Locate the cell with the specified text and output its [x, y] center coordinate. 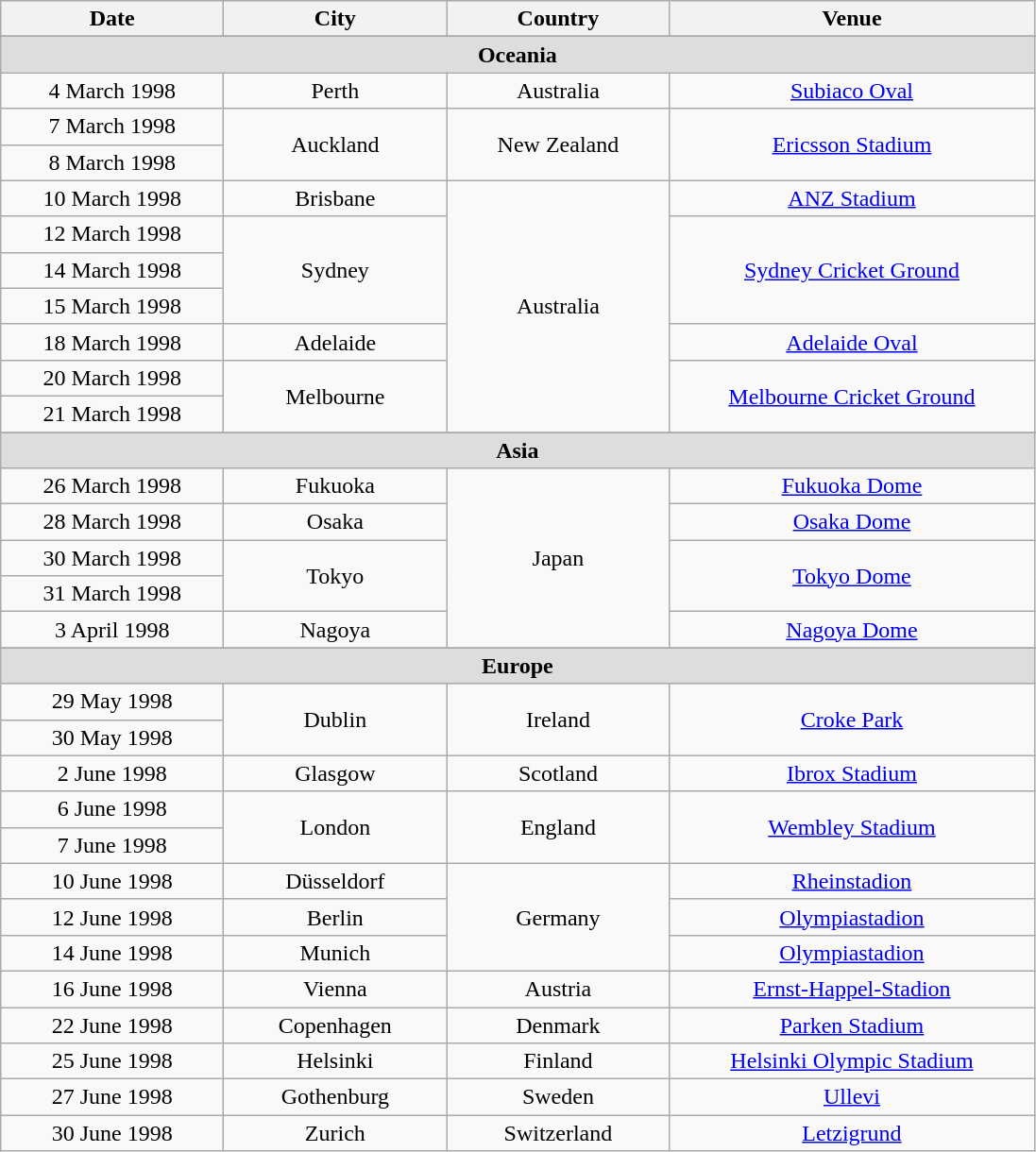
ANZ Stadium [852, 198]
Brisbane [335, 198]
4 March 1998 [112, 91]
Osaka Dome [852, 522]
Sweden [558, 1097]
Wembley Stadium [852, 827]
Vienna [335, 989]
28 March 1998 [112, 522]
Denmark [558, 1025]
Subiaco Oval [852, 91]
31 March 1998 [112, 594]
21 March 1998 [112, 414]
10 March 1998 [112, 198]
Ernst-Happel-Stadion [852, 989]
12 March 1998 [112, 234]
Auckland [335, 144]
Asia [518, 450]
Melbourne Cricket Ground [852, 396]
Oceania [518, 55]
Glasgow [335, 773]
Gothenburg [335, 1097]
Ullevi [852, 1097]
Melbourne [335, 396]
Ericsson Stadium [852, 144]
30 June 1998 [112, 1133]
20 March 1998 [112, 378]
Country [558, 19]
Venue [852, 19]
7 March 1998 [112, 127]
City [335, 19]
New Zealand [558, 144]
Austria [558, 989]
Düsseldorf [335, 881]
8 March 1998 [112, 162]
Adelaide Oval [852, 342]
Germany [558, 917]
Perth [335, 91]
Dublin [335, 720]
Osaka [335, 522]
30 March 1998 [112, 558]
Helsinki Olympic Stadium [852, 1061]
London [335, 827]
Croke Park [852, 720]
Fukuoka Dome [852, 486]
Scotland [558, 773]
Date [112, 19]
6 June 1998 [112, 809]
26 March 1998 [112, 486]
Munich [335, 953]
Tokyo [335, 576]
England [558, 827]
Parken Stadium [852, 1025]
Adelaide [335, 342]
15 March 1998 [112, 306]
3 April 1998 [112, 630]
Fukuoka [335, 486]
Sydney [335, 270]
18 March 1998 [112, 342]
Sydney Cricket Ground [852, 270]
14 March 1998 [112, 270]
Europe [518, 666]
27 June 1998 [112, 1097]
7 June 1998 [112, 845]
2 June 1998 [112, 773]
Zurich [335, 1133]
30 May 1998 [112, 737]
Berlin [335, 917]
Japan [558, 558]
Helsinki [335, 1061]
29 May 1998 [112, 702]
12 June 1998 [112, 917]
Ireland [558, 720]
Letzigrund [852, 1133]
Finland [558, 1061]
Nagoya [335, 630]
25 June 1998 [112, 1061]
10 June 1998 [112, 881]
Ibrox Stadium [852, 773]
Tokyo Dome [852, 576]
14 June 1998 [112, 953]
Rheinstadion [852, 881]
Nagoya Dome [852, 630]
22 June 1998 [112, 1025]
Switzerland [558, 1133]
16 June 1998 [112, 989]
Copenhagen [335, 1025]
